Identify which cell holds the provided text, then report its [X, Y] central coordinate. 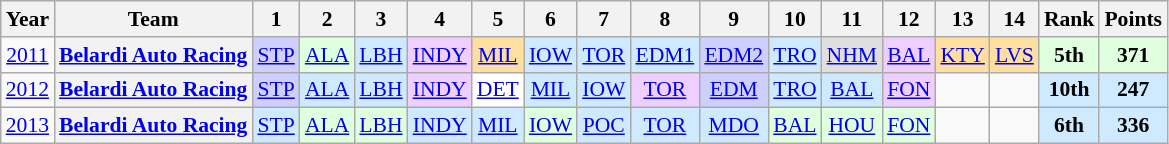
4 [440, 19]
3 [380, 19]
10 [794, 19]
13 [962, 19]
Points [1133, 19]
Year [28, 19]
DET [498, 90]
EDM [734, 90]
12 [908, 19]
14 [1014, 19]
7 [604, 19]
LVS [1014, 55]
Team [153, 19]
247 [1133, 90]
11 [852, 19]
8 [664, 19]
5 [498, 19]
2013 [28, 126]
2011 [28, 55]
2 [327, 19]
6 [550, 19]
10th [1070, 90]
POC [604, 126]
HOU [852, 126]
6th [1070, 126]
Rank [1070, 19]
336 [1133, 126]
EDM1 [664, 55]
2012 [28, 90]
MDO [734, 126]
1 [276, 19]
NHM [852, 55]
5th [1070, 55]
371 [1133, 55]
EDM2 [734, 55]
9 [734, 19]
KTY [962, 55]
